From the cell containing the given text, extract its center point as [x, y] coordinate. 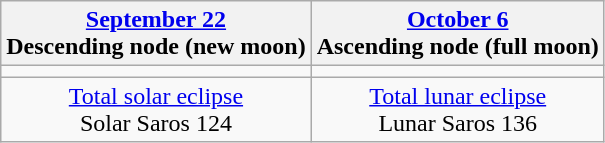
Total solar eclipseSolar Saros 124 [156, 110]
Total lunar eclipseLunar Saros 136 [458, 110]
September 22Descending node (new moon) [156, 34]
October 6Ascending node (full moon) [458, 34]
